Return the [X, Y] coordinate for the center point of the cell that contains the specified text.  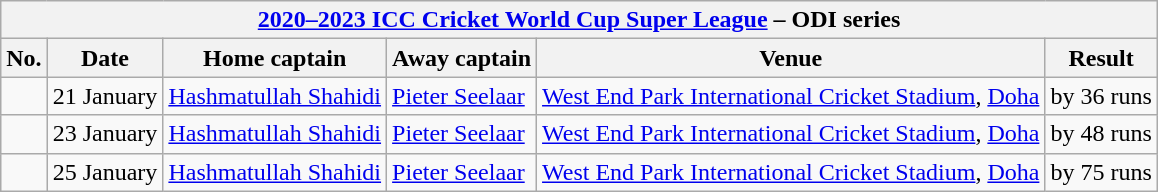
23 January [105, 134]
Home captain [275, 58]
21 January [105, 96]
Result [1101, 58]
25 January [105, 172]
by 36 runs [1101, 96]
Venue [791, 58]
No. [24, 58]
Away captain [462, 58]
Date [105, 58]
by 75 runs [1101, 172]
2020–2023 ICC Cricket World Cup Super League – ODI series [580, 20]
by 48 runs [1101, 134]
